Extract the (X, Y) coordinate from the center of the cell holding the provided text.  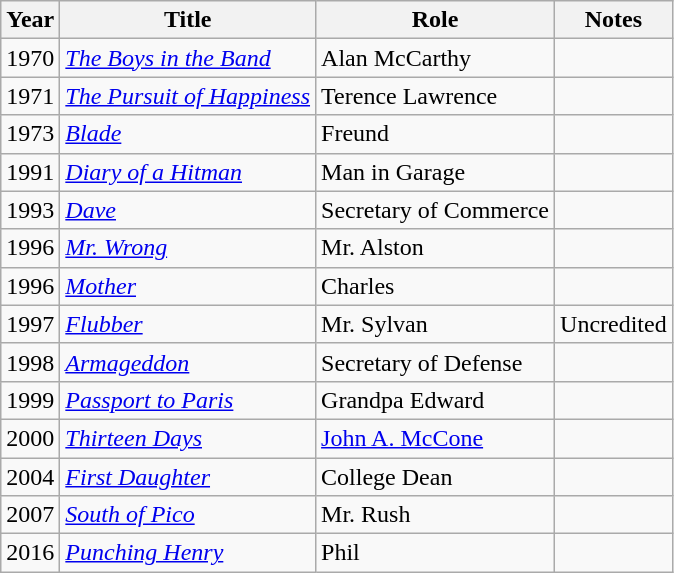
College Dean (436, 477)
1970 (30, 58)
Terence Lawrence (436, 96)
Mr. Sylvan (436, 324)
Blade (188, 134)
Mr. Alston (436, 248)
The Boys in the Band (188, 58)
First Daughter (188, 477)
2000 (30, 438)
Man in Garage (436, 172)
John A. McCone (436, 438)
2007 (30, 515)
Grandpa Edward (436, 400)
Flubber (188, 324)
Year (30, 20)
2004 (30, 477)
Uncredited (614, 324)
Armageddon (188, 362)
1973 (30, 134)
1991 (30, 172)
Thirteen Days (188, 438)
Dave (188, 210)
Secretary of Defense (436, 362)
1999 (30, 400)
Freund (436, 134)
Title (188, 20)
Secretary of Commerce (436, 210)
Mother (188, 286)
Notes (614, 20)
1998 (30, 362)
Mr. Wrong (188, 248)
South of Pico (188, 515)
Punching Henry (188, 553)
Phil (436, 553)
Charles (436, 286)
1993 (30, 210)
Diary of a Hitman (188, 172)
1997 (30, 324)
2016 (30, 553)
Mr. Rush (436, 515)
Alan McCarthy (436, 58)
1971 (30, 96)
Passport to Paris (188, 400)
Role (436, 20)
The Pursuit of Happiness (188, 96)
